Provide the (x, y) coordinate of the cell's center where the given text is located.  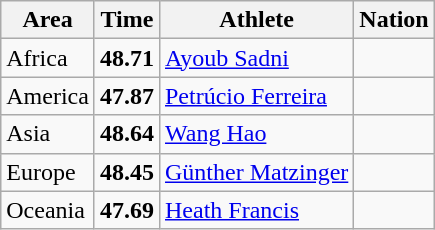
47.69 (126, 210)
Asia (48, 134)
Europe (48, 172)
Nation (394, 20)
Günther Matzinger (256, 172)
Area (48, 20)
Time (126, 20)
Wang Hao (256, 134)
Athlete (256, 20)
47.87 (126, 96)
Africa (48, 58)
48.71 (126, 58)
Ayoub Sadni (256, 58)
48.64 (126, 134)
America (48, 96)
Oceania (48, 210)
Heath Francis (256, 210)
Petrúcio Ferreira (256, 96)
48.45 (126, 172)
